Scan for the cell matching the given text and deliver its (x, y) coordinate at center. 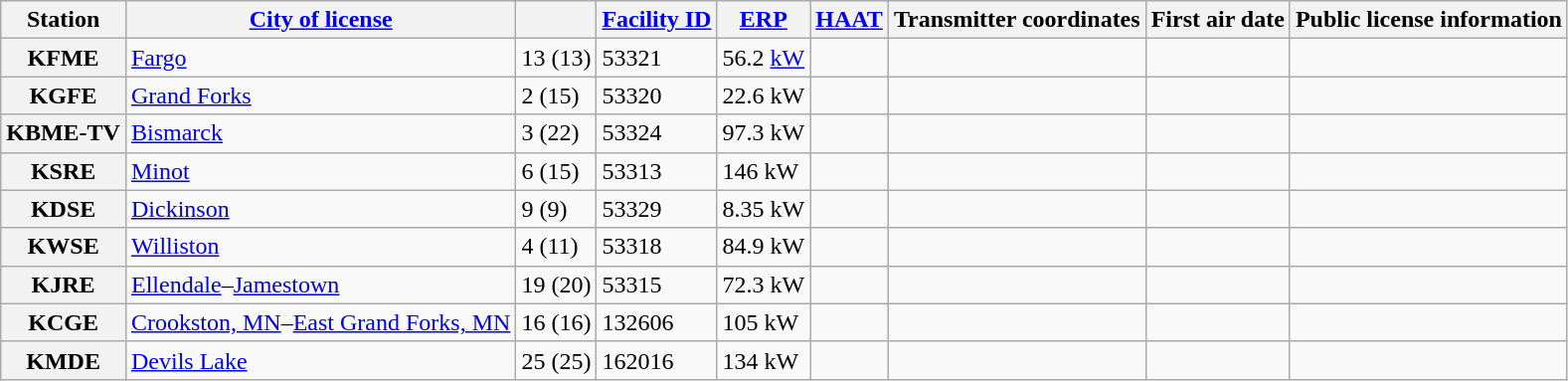
KCGE (64, 322)
Devils Lake (320, 360)
KGFE (64, 95)
53321 (656, 58)
KSRE (64, 171)
City of license (320, 20)
First air date (1217, 20)
Grand Forks (320, 95)
162016 (656, 360)
132606 (656, 322)
Fargo (320, 58)
4 (11) (557, 247)
Williston (320, 247)
6 (15) (557, 171)
53313 (656, 171)
2 (15) (557, 95)
Dickinson (320, 209)
9 (9) (557, 209)
KFME (64, 58)
13 (13) (557, 58)
Transmitter coordinates (1016, 20)
134 kW (764, 360)
Facility ID (656, 20)
8.35 kW (764, 209)
ERP (764, 20)
19 (20) (557, 285)
Bismarck (320, 133)
53329 (656, 209)
Crookston, MN–East Grand Forks, MN (320, 322)
53318 (656, 247)
HAAT (849, 20)
KMDE (64, 360)
105 kW (764, 322)
53320 (656, 95)
53324 (656, 133)
25 (25) (557, 360)
KWSE (64, 247)
Public license information (1428, 20)
22.6 kW (764, 95)
KJRE (64, 285)
3 (22) (557, 133)
KBME-TV (64, 133)
16 (16) (557, 322)
Minot (320, 171)
72.3 kW (764, 285)
Station (64, 20)
KDSE (64, 209)
146 kW (764, 171)
56.2 kW (764, 58)
97.3 kW (764, 133)
Ellendale–Jamestown (320, 285)
84.9 kW (764, 247)
53315 (656, 285)
